Identify which cell holds the provided text, then report its (X, Y) central coordinate. 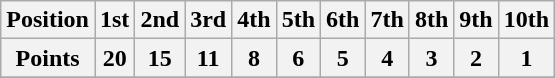
8th (431, 20)
8 (254, 58)
1st (114, 20)
Points (48, 58)
4th (254, 20)
Position (48, 20)
3rd (208, 20)
6 (298, 58)
2 (476, 58)
10th (526, 20)
2nd (160, 20)
4 (387, 58)
1 (526, 58)
7th (387, 20)
5th (298, 20)
20 (114, 58)
5 (343, 58)
3 (431, 58)
6th (343, 20)
11 (208, 58)
15 (160, 58)
9th (476, 20)
